Determine the [x, y] coordinate at the center of the cell enclosing the given text.  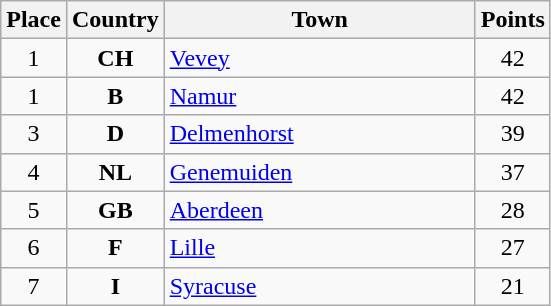
3 [34, 134]
Town [320, 20]
CH [115, 58]
I [115, 286]
F [115, 248]
Aberdeen [320, 210]
Genemuiden [320, 172]
GB [115, 210]
B [115, 96]
D [115, 134]
28 [512, 210]
39 [512, 134]
Delmenhorst [320, 134]
Country [115, 20]
Lille [320, 248]
NL [115, 172]
37 [512, 172]
7 [34, 286]
Place [34, 20]
Points [512, 20]
27 [512, 248]
Namur [320, 96]
21 [512, 286]
4 [34, 172]
Syracuse [320, 286]
Vevey [320, 58]
6 [34, 248]
5 [34, 210]
